Capture the cell that displays the provided text and extract its [x, y] central coordinate. 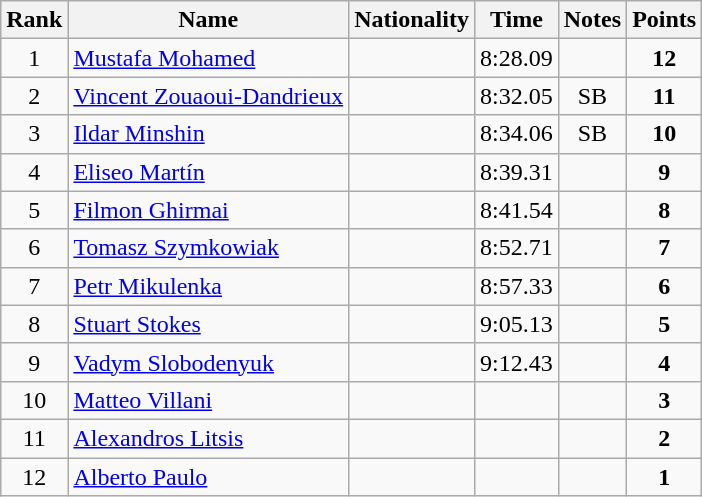
8:32.05 [516, 96]
Nationality [412, 20]
9:05.13 [516, 324]
Name [208, 20]
Ildar Minshin [208, 134]
Notes [592, 20]
8:57.33 [516, 286]
Mustafa Mohamed [208, 58]
Eliseo Martín [208, 172]
Filmon Ghirmai [208, 210]
8:39.31 [516, 172]
Points [664, 20]
8:34.06 [516, 134]
Petr Mikulenka [208, 286]
8:28.09 [516, 58]
8:52.71 [516, 248]
Tomasz Szymkowiak [208, 248]
Vadym Slobodenyuk [208, 362]
Vincent Zouaoui-Dandrieux [208, 96]
9:12.43 [516, 362]
Alexandros Litsis [208, 438]
8:41.54 [516, 210]
Rank [34, 20]
Matteo Villani [208, 400]
Time [516, 20]
Stuart Stokes [208, 324]
Alberto Paulo [208, 477]
